Find where the given text appears and provide that cell's center as (X, Y) coordinate. 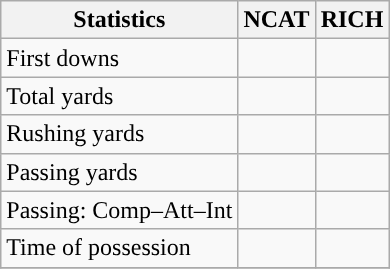
Time of possession (120, 248)
Statistics (120, 20)
First downs (120, 58)
Passing yards (120, 172)
NCAT (276, 20)
RICH (352, 20)
Total yards (120, 96)
Passing: Comp–Att–Int (120, 210)
Rushing yards (120, 134)
